Return the (X, Y) coordinate for the center point of the cell that contains the specified text.  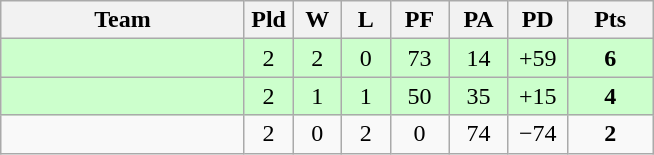
Pld (268, 20)
PD (538, 20)
L (366, 20)
PF (420, 20)
PA (478, 20)
35 (478, 96)
W (318, 20)
74 (478, 134)
−74 (538, 134)
Pts (610, 20)
4 (610, 96)
+59 (538, 58)
Team (123, 20)
50 (420, 96)
+15 (538, 96)
14 (478, 58)
6 (610, 58)
73 (420, 58)
